Extract the (x, y) coordinate from the center of the cell holding the provided text.  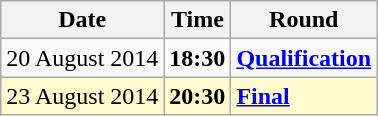
23 August 2014 (82, 96)
Final (304, 96)
20 August 2014 (82, 58)
18:30 (198, 58)
Round (304, 20)
Qualification (304, 58)
Date (82, 20)
Time (198, 20)
20:30 (198, 96)
